Return (x, y) of the center of cell containing provided text 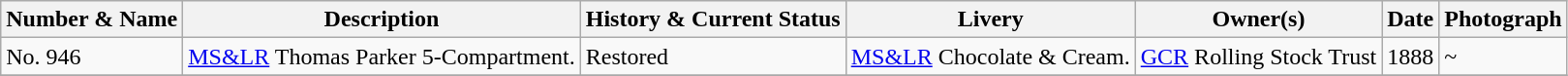
Owner(s) (1258, 19)
Number & Name (92, 19)
History & Current Status (713, 19)
MS&LR Chocolate & Cream. (990, 57)
Photograph (1503, 19)
~ (1503, 57)
1888 (1410, 57)
No. 946 (92, 57)
Description (382, 19)
MS&LR Thomas Parker 5-Compartment. (382, 57)
GCR Rolling Stock Trust (1258, 57)
Restored (713, 57)
Date (1410, 19)
Livery (990, 19)
